Output the (X, Y) coordinate of the center of the cell containing the given text.  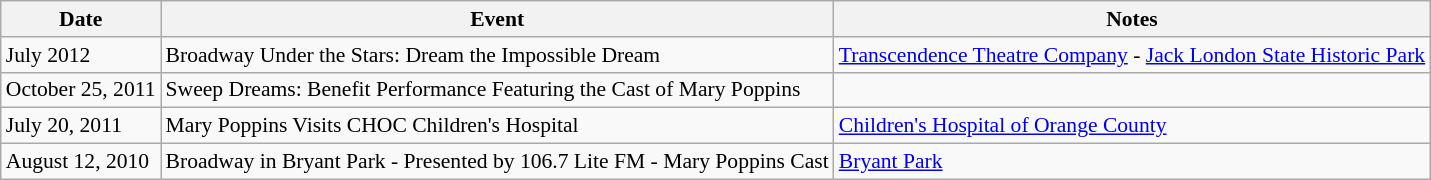
Mary Poppins Visits CHOC Children's Hospital (498, 126)
Broadway Under the Stars: Dream the Impossible Dream (498, 55)
Sweep Dreams: Benefit Performance Featuring the Cast of Mary Poppins (498, 90)
Children's Hospital of Orange County (1132, 126)
July 20, 2011 (81, 126)
Broadway in Bryant Park - Presented by 106.7 Lite FM - Mary Poppins Cast (498, 162)
Date (81, 19)
July 2012 (81, 55)
Bryant Park (1132, 162)
August 12, 2010 (81, 162)
Transcendence Theatre Company - Jack London State Historic Park (1132, 55)
Event (498, 19)
Notes (1132, 19)
October 25, 2011 (81, 90)
